Capture the cell that displays the provided text and extract its (X, Y) central coordinate. 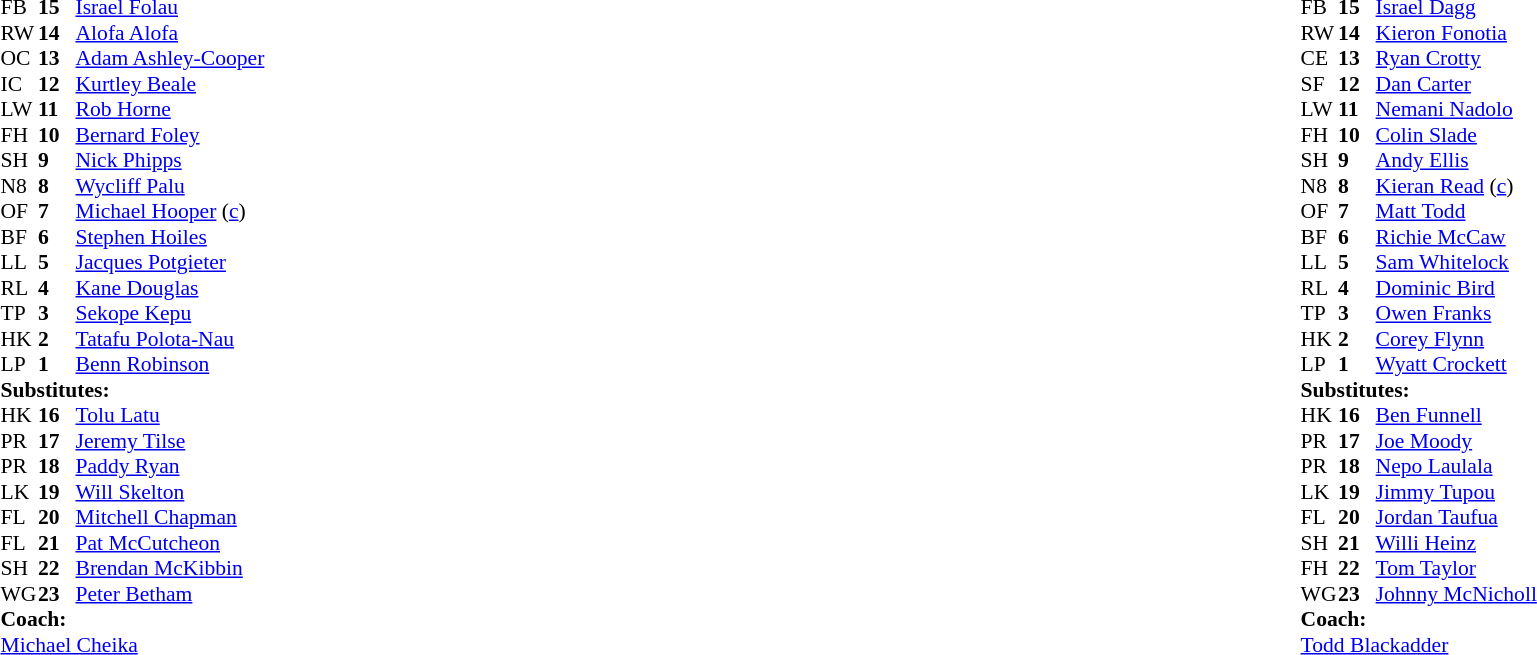
Matt Todd (1456, 211)
OC (19, 59)
Pat McCutcheon (170, 543)
Alofa Alofa (170, 33)
Kane Douglas (170, 288)
Andy Ellis (1456, 161)
Peter Betham (170, 594)
Paddy Ryan (170, 467)
Michael Hooper (c) (170, 211)
Colin Slade (1456, 135)
Jeremy Tilse (170, 441)
Mitchell Chapman (170, 517)
Ryan Crotty (1456, 59)
Dan Carter (1456, 84)
Rob Horne (170, 109)
SF (1320, 84)
Bernard Foley (170, 135)
Tolu Latu (170, 415)
Nemani Nadolo (1456, 109)
Willi Heinz (1456, 543)
Will Skelton (170, 492)
Tom Taylor (1456, 569)
Corey Flynn (1456, 339)
Kieron Fonotia (1456, 33)
Ben Funnell (1456, 415)
Jordan Taufua (1456, 517)
Dominic Bird (1456, 288)
Jimmy Tupou (1456, 492)
Brendan McKibbin (170, 569)
Sam Whitelock (1456, 263)
CE (1320, 59)
Kieran Read (c) (1456, 186)
Kurtley Beale (170, 84)
Sekope Kepu (170, 313)
Joe Moody (1456, 441)
Nepo Laulala (1456, 467)
Owen Franks (1456, 313)
Tatafu Polota-Nau (170, 339)
Richie McCaw (1456, 237)
IC (19, 84)
Wycliff Palu (170, 186)
Stephen Hoiles (170, 237)
Benn Robinson (170, 365)
Nick Phipps (170, 161)
Johnny McNicholl (1456, 594)
Jacques Potgieter (170, 263)
Wyatt Crockett (1456, 365)
Adam Ashley-Cooper (170, 59)
